Output the [X, Y] coordinate of the center of the cell containing the given text.  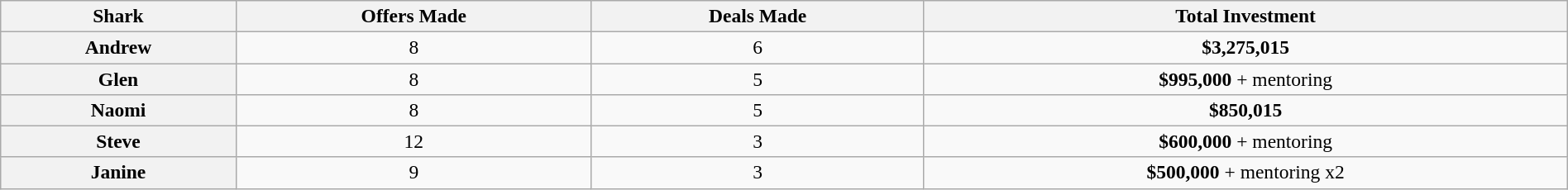
Shark [119, 16]
$850,015 [1245, 110]
Andrew [119, 47]
6 [758, 47]
Janine [119, 173]
$500,000 + mentoring x2 [1245, 173]
Glen [119, 78]
9 [414, 173]
$995,000 + mentoring [1245, 78]
Naomi [119, 110]
$600,000 + mentoring [1245, 141]
Deals Made [758, 16]
Steve [119, 141]
Total Investment [1245, 16]
Offers Made [414, 16]
12 [414, 141]
$3,275,015 [1245, 47]
